Provide the (X, Y) coordinate of the cell's center where the given text is located.  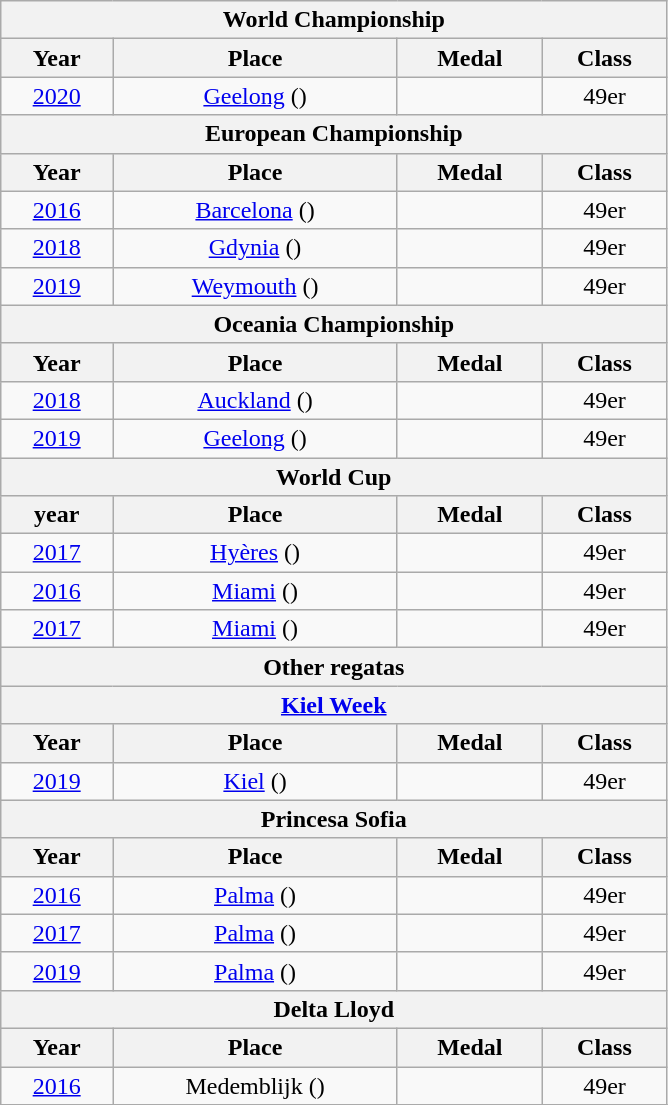
World Championship (334, 20)
Kiel () (256, 781)
Auckland () (256, 400)
Oceania Championship (334, 324)
Princesa Sofia (334, 819)
Hyères () (256, 553)
Delta Lloyd (334, 1009)
Kiel Week (334, 705)
Weymouth () (256, 286)
World Cup (334, 477)
Barcelona () (256, 210)
Gdynia () (256, 248)
year (57, 515)
2020 (57, 96)
Other regatas (334, 667)
Medemblijk () (256, 1085)
European Championship (334, 134)
